Detect which cell encompasses the target text, then output its (X, Y) center coordinate. 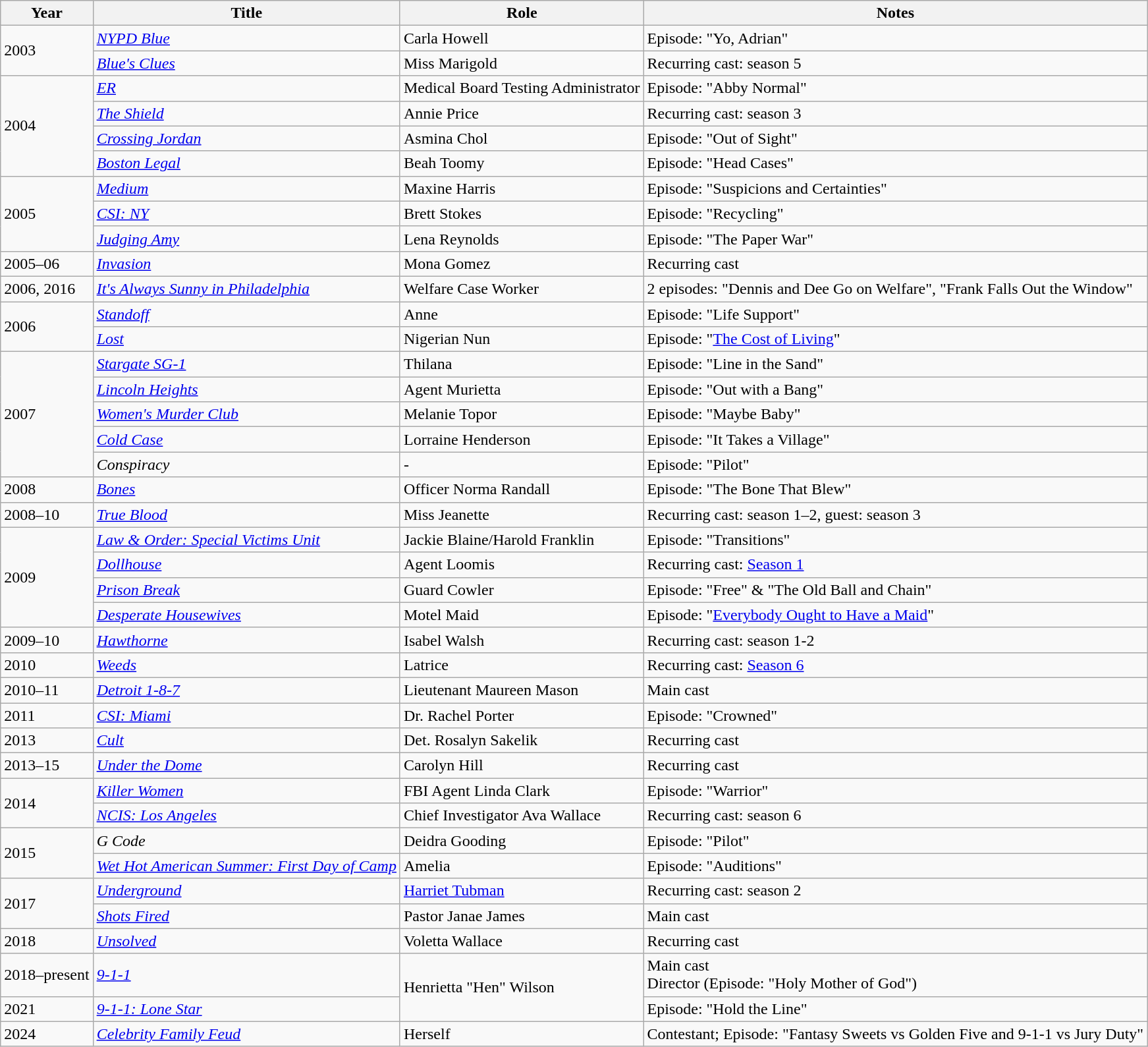
2021 (47, 1009)
Det. Rosalyn Sakelik (522, 741)
Cold Case (246, 439)
Detroit 1-8-7 (246, 690)
Recurring cast: season 1-2 (896, 640)
Episode: "The Cost of Living" (896, 339)
G Code (246, 841)
2017 (47, 903)
Episode: "Maybe Baby" (896, 414)
Law & Order: Special Victims Unit (246, 540)
Annie Price (522, 113)
Wet Hot American Summer: First Day of Camp (246, 866)
2008 (47, 490)
Mona Gomez (522, 264)
Herself (522, 1034)
Under the Dome (246, 766)
Episode: "Line in the Sand" (896, 364)
ER (246, 88)
CSI: NY (246, 213)
2011 (47, 715)
Episode: "Auditions" (896, 866)
2004 (47, 126)
Hawthorne (246, 640)
Beah Toomy (522, 163)
Motel Maid (522, 615)
Prison Break (246, 590)
Shots Fired (246, 916)
Blue's Clues (246, 63)
Contestant; Episode: "Fantasy Sweets vs Golden Five and 9-1-1 vs Jury Duty" (896, 1034)
2006, 2016 (47, 289)
Recurring cast: season 5 (896, 63)
- (522, 465)
Lena Reynolds (522, 239)
Welfare Case Worker (522, 289)
2005 (47, 213)
Medium (246, 188)
2010–11 (47, 690)
2008–10 (47, 515)
Jackie Blaine/Harold Franklin (522, 540)
Guard Cowler (522, 590)
Bones (246, 490)
Melanie Topor (522, 414)
Amelia (522, 866)
9-1-1 (246, 975)
Weeds (246, 665)
Maxine Harris (522, 188)
2009 (47, 577)
2013 (47, 741)
Recurring cast: Season 1 (896, 565)
Episode: "Out with a Bang" (896, 389)
Nigerian Nun (522, 339)
2003 (47, 51)
Recurring cast: season 6 (896, 816)
Deidra Gooding (522, 841)
2014 (47, 803)
Women's Murder Club (246, 414)
Year (47, 13)
Episode: "Head Cases" (896, 163)
Episode: "Yo, Adrian" (896, 38)
9-1-1: Lone Star (246, 1009)
2024 (47, 1034)
Episode: "Abby Normal" (896, 88)
Lorraine Henderson (522, 439)
Crossing Jordan (246, 138)
Episode: "The Bone That Blew" (896, 490)
Episode: "Suspicions and Certainties" (896, 188)
2005–06 (47, 264)
Dr. Rachel Porter (522, 715)
Miss Marigold (522, 63)
2007 (47, 414)
Officer Norma Randall (522, 490)
Celebrity Family Feud (246, 1034)
Anne (522, 314)
Episode: "Everybody Ought to Have a Maid" (896, 615)
Cult (246, 741)
Pastor Janae James (522, 916)
Recurring cast: season 2 (896, 891)
2018–present (47, 975)
Miss Jeanette (522, 515)
2013–15 (47, 766)
Voletta Wallace (522, 941)
Invasion (246, 264)
Boston Legal (246, 163)
Episode: "Warrior" (896, 791)
Stargate SG-1 (246, 364)
Episode: "Crowned" (896, 715)
Episode: "Transitions" (896, 540)
Thilana (522, 364)
Agent Loomis (522, 565)
2 episodes: "Dennis and Dee Go on Welfare", "Frank Falls Out the Window" (896, 289)
Lost (246, 339)
Harriet Tubman (522, 891)
2015 (47, 853)
Unsolved (246, 941)
Henrietta "Hen" Wilson (522, 987)
Recurring cast: season 3 (896, 113)
2009–10 (47, 640)
Desperate Housewives (246, 615)
NCIS: Los Angeles (246, 816)
Dollhouse (246, 565)
2010 (47, 665)
Recurring cast: season 1–2, guest: season 3 (896, 515)
CSI: Miami (246, 715)
Episode: "Recycling" (896, 213)
Chief Investigator Ava Wallace (522, 816)
The Shield (246, 113)
Judging Amy (246, 239)
Episode: "The Paper War" (896, 239)
Notes (896, 13)
Role (522, 13)
Title (246, 13)
Lieutenant Maureen Mason (522, 690)
NYPD Blue (246, 38)
Episode: "Free" & "The Old Ball and Chain" (896, 590)
Episode: "Out of Sight" (896, 138)
True Blood (246, 515)
FBI Agent Linda Clark (522, 791)
Isabel Walsh (522, 640)
Agent Murietta (522, 389)
Main cast Director (Episode: "Holy Mother of God") (896, 975)
Standoff (246, 314)
Episode: "Hold the Line" (896, 1009)
Latrice (522, 665)
Brett Stokes (522, 213)
2018 (47, 941)
Carolyn Hill (522, 766)
2006 (47, 327)
Asmina Chol (522, 138)
Lincoln Heights (246, 389)
Carla Howell (522, 38)
Underground (246, 891)
Episode: "Life Support" (896, 314)
Episode: "It Takes a Village" (896, 439)
Recurring cast: Season 6 (896, 665)
Medical Board Testing Administrator (522, 88)
Killer Women (246, 791)
It's Always Sunny in Philadelphia (246, 289)
Conspiracy (246, 465)
